Return the (x, y) coordinate for the center point of the cell that contains the specified text.  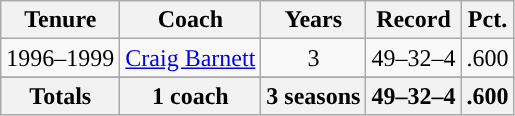
Record (414, 20)
3 seasons (314, 96)
Pct. (488, 20)
Craig Barnett (190, 58)
Totals (60, 96)
Years (314, 20)
Coach (190, 20)
1 coach (190, 96)
Tenure (60, 20)
1996–1999 (60, 58)
3 (314, 58)
